Extract the (x, y) coordinate from the center of the cell holding the provided text.  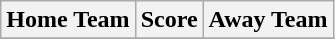
Away Team (268, 20)
Score (169, 20)
Home Team (68, 20)
